From the cell containing the given text, extract its center point as (x, y) coordinate. 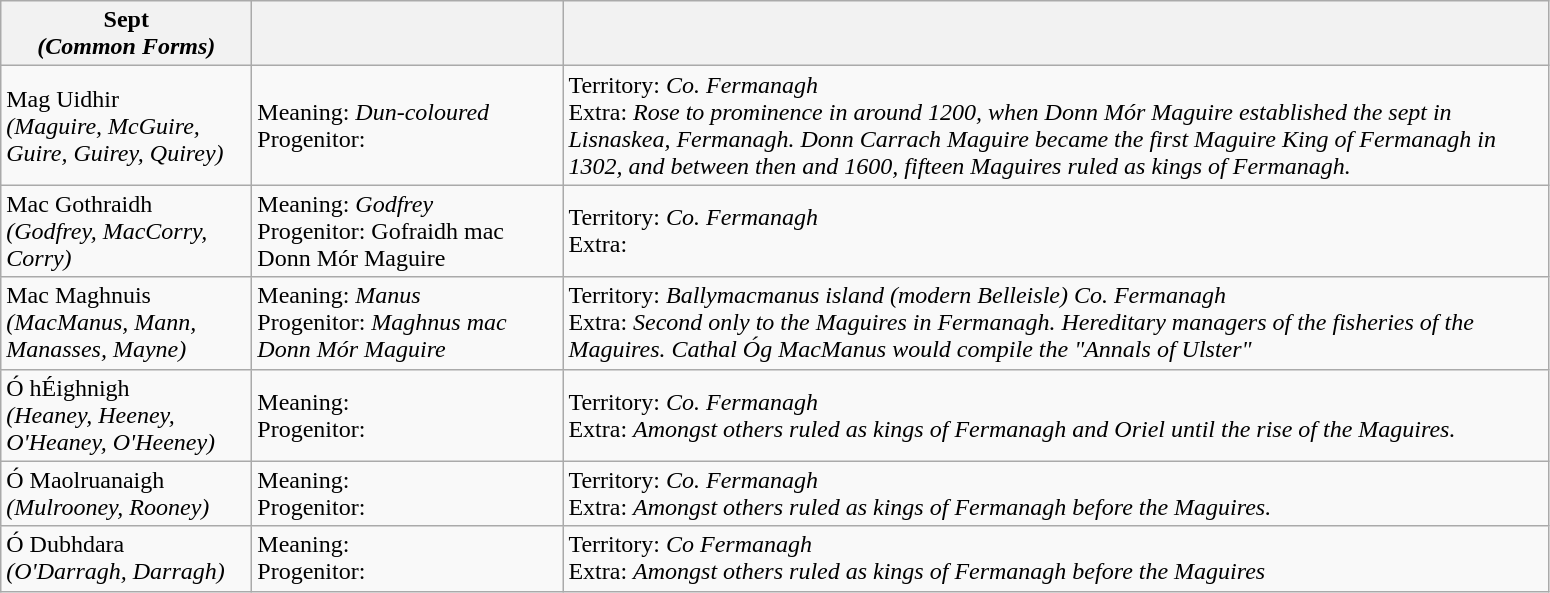
Ó hÉighnigh(Heaney, Heeney, O'Heaney, O'Heeney) (126, 415)
Meaning: GodfreyProgenitor: Gofraidh mac Donn Mór Maguire (408, 231)
Mac Maghnuis(MacManus, Mann, Manasses, Mayne) (126, 323)
Territory: Co. FermanaghExtra: Amongst others ruled as kings of Fermanagh before the Maguires. (1056, 494)
Ó Maolruanaigh(Mulrooney, Rooney) (126, 494)
Territory: Co. FermanaghExtra: (1056, 231)
Mac Gothraidh(Godfrey, MacCorry, Corry) (126, 231)
Mag Uidhir(Maguire, McGuire, Guire, Guirey, Quirey) (126, 126)
Meaning: Dun-colouredProgenitor: (408, 126)
Meaning: ManusProgenitor: Maghnus mac Donn Mór Maguire (408, 323)
Territory: Co. FermanaghExtra: Amongst others ruled as kings of Fermanagh and Oriel until the rise of the Maguires. (1056, 415)
Sept(Common Forms) (126, 34)
Ó Dubhdara(O'Darragh, Darragh) (126, 558)
Territory: Co FermanaghExtra: Amongst others ruled as kings of Fermanagh before the Maguires (1056, 558)
